From the cell containing the given text, extract its center point as (x, y) coordinate. 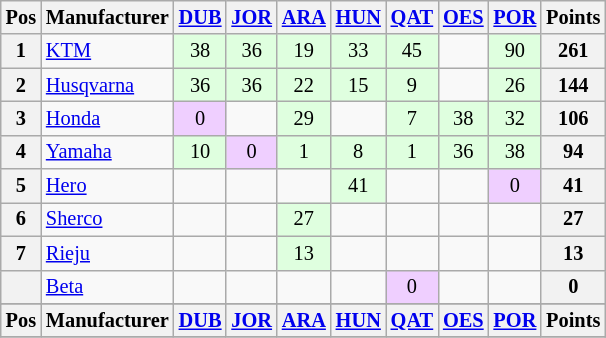
Hero (108, 186)
9 (412, 85)
29 (304, 118)
2 (21, 85)
4 (21, 152)
5 (21, 186)
Sherco (108, 219)
Beta (108, 287)
3 (21, 118)
26 (516, 85)
Yamaha (108, 152)
Husqvarna (108, 85)
32 (516, 118)
Rieju (108, 253)
45 (412, 51)
Honda (108, 118)
19 (304, 51)
6 (21, 219)
15 (358, 85)
KTM (108, 51)
144 (573, 85)
10 (200, 152)
8 (358, 152)
90 (516, 51)
33 (358, 51)
22 (304, 85)
261 (573, 51)
106 (573, 118)
94 (573, 152)
